Provide the (x, y) coordinate of the cell's center where the given text is located.  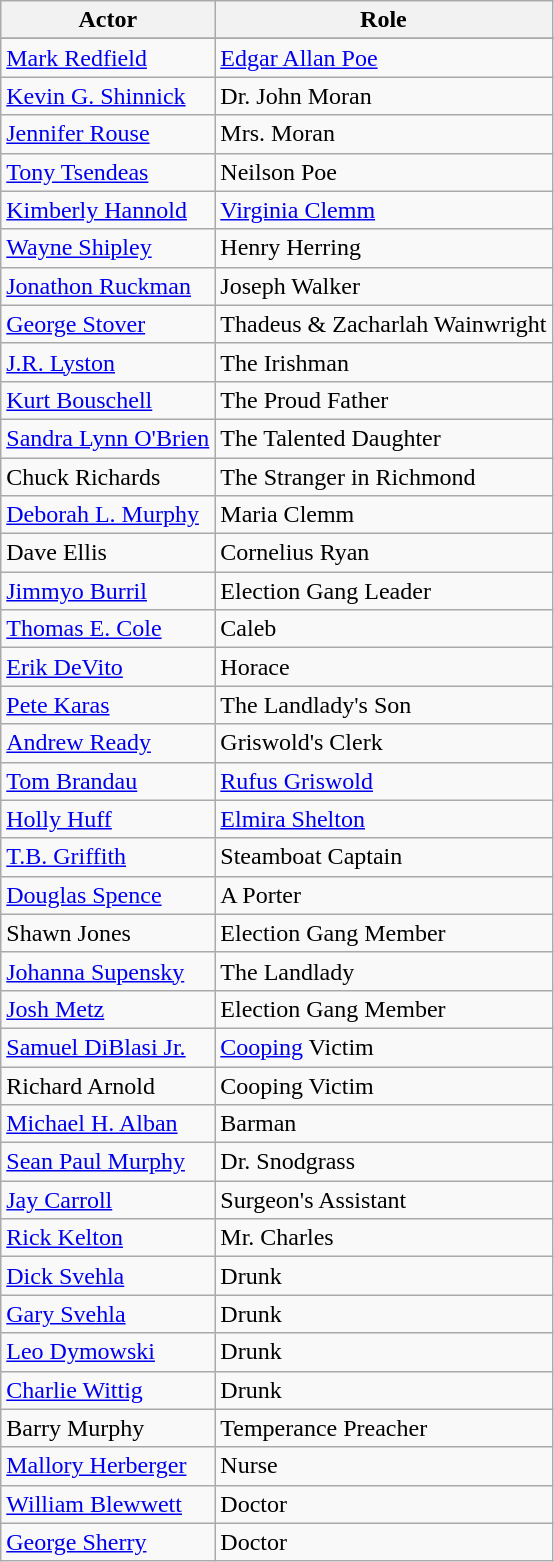
Neilson Poe (384, 172)
Michael H. Alban (108, 1124)
Douglas Spence (108, 895)
Thomas E. Cole (108, 629)
Mallory Herberger (108, 1466)
Pete Karas (108, 705)
George Stover (108, 324)
Dave Ellis (108, 553)
Richard Arnold (108, 1085)
Sandra Lynn O'Brien (108, 438)
Griswold's Clerk (384, 743)
Barman (384, 1124)
Kimberly Hannold (108, 210)
Rufus Griswold (384, 781)
George Sherry (108, 1542)
Steamboat Captain (384, 857)
Erik DeVito (108, 667)
Kurt Bouschell (108, 400)
Nurse (384, 1466)
William Blewwett (108, 1504)
Rick Kelton (108, 1238)
Dr. Snodgrass (384, 1162)
Actor (108, 20)
Josh Metz (108, 1009)
Gary Svehla (108, 1314)
Elmira Shelton (384, 819)
Jonathon Ruckman (108, 286)
Mr. Charles (384, 1238)
The Stranger in Richmond (384, 477)
Tony Tsendeas (108, 172)
Election Gang Leader (384, 591)
Jennifer Rouse (108, 134)
T.B. Griffith (108, 857)
Thadeus & Zacharlah Wainwright (384, 324)
The Irishman (384, 362)
Caleb (384, 629)
Johanna Supensky (108, 971)
Virginia Clemm (384, 210)
Deborah L. Murphy (108, 515)
Dick Svehla (108, 1276)
Mark Redfield (108, 58)
Kevin G. Shinnick (108, 96)
J.R. Lyston (108, 362)
Henry Herring (384, 248)
Barry Murphy (108, 1428)
The Landlady (384, 971)
Wayne Shipley (108, 248)
Andrew Ready (108, 743)
Edgar Allan Poe (384, 58)
Holly Huff (108, 819)
Maria Clemm (384, 515)
The Proud Father (384, 400)
The Landlady's Son (384, 705)
Mrs. Moran (384, 134)
Charlie Wittig (108, 1390)
Role (384, 20)
Sean Paul Murphy (108, 1162)
Dr. John Moran (384, 96)
Jay Carroll (108, 1200)
Temperance Preacher (384, 1428)
Cornelius Ryan (384, 553)
Samuel DiBlasi Jr. (108, 1047)
Joseph Walker (384, 286)
A Porter (384, 895)
Surgeon's Assistant (384, 1200)
Leo Dymowski (108, 1352)
The Talented Daughter (384, 438)
Jimmyo Burril (108, 591)
Horace (384, 667)
Shawn Jones (108, 933)
Tom Brandau (108, 781)
Chuck Richards (108, 477)
